Find where the given text appears and provide that cell's center as [x, y] coordinate. 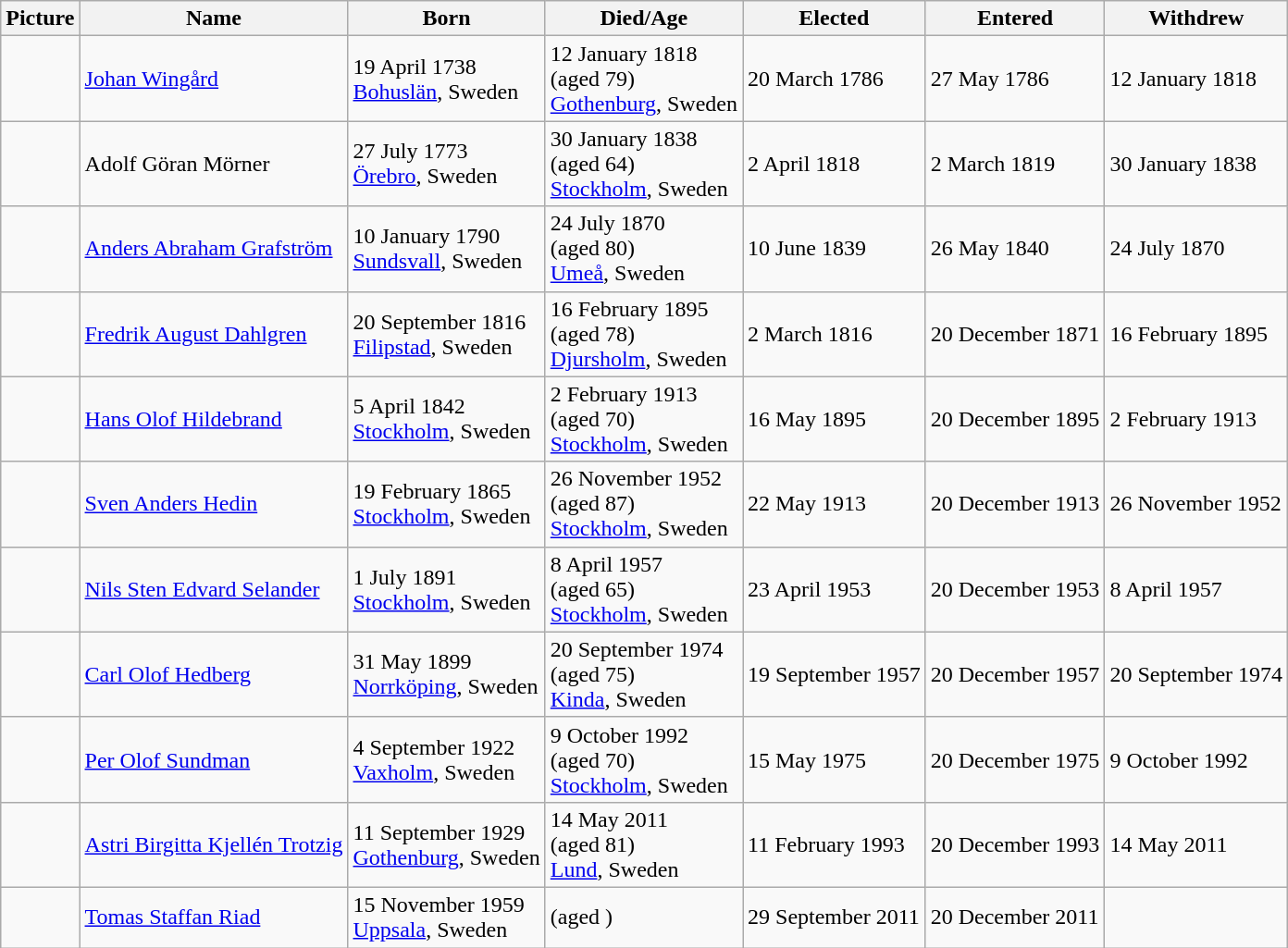
26 November 1952 [1196, 504]
(aged ) [644, 917]
Entered [1015, 18]
4 September 1922 Vaxholm, Sweden [446, 759]
26 November 1952 (aged 87) Stockholm, Sweden [644, 504]
Elected [834, 18]
16 February 1895 [1196, 334]
20 December 1953 [1015, 589]
Adolf Göran Mörner [214, 164]
14 May 2011 [1196, 844]
Hans Olof Hildebrand [214, 419]
12 January 1818 [1196, 79]
9 October 1992 (aged 70) Stockholm, Sweden [644, 759]
30 January 1838 [1196, 164]
20 September 1816 Filipstad, Sweden [446, 334]
2 February 1913 [1196, 419]
Fredrik August Dahlgren [214, 334]
20 December 1895 [1015, 419]
20 September 1974 [1196, 674]
1 July 1891 Stockholm, Sweden [446, 589]
15 November 1959 Uppsala, Sweden [446, 917]
29 September 2011 [834, 917]
2 February 1913 (aged 70) Stockholm, Sweden [644, 419]
20 December 1957 [1015, 674]
11 February 1993 [834, 844]
11 September 1929 Gothenburg, Sweden [446, 844]
10 January 1790 Sundsvall, Sweden [446, 249]
27 May 1786 [1015, 79]
24 July 1870 (aged 80) Umeå, Sweden [644, 249]
19 February 1865 Stockholm, Sweden [446, 504]
14 May 2011 (aged 81) Lund, Sweden [644, 844]
31 May 1899 Norrköping, Sweden [446, 674]
Johan Wingård [214, 79]
Born [446, 18]
Anders Abraham Grafström [214, 249]
Sven Anders Hedin [214, 504]
5 April 1842 Stockholm, Sweden [446, 419]
Carl Olof Hedberg [214, 674]
27 July 1773 Örebro, Sweden [446, 164]
16 May 1895 [834, 419]
16 February 1895 (aged 78) Djursholm, Sweden [644, 334]
Astri Birgitta Kjellén Trotzig [214, 844]
2 April 1818 [834, 164]
8 April 1957 [1196, 589]
8 April 1957 (aged 65) Stockholm, Sweden [644, 589]
20 December 1975 [1015, 759]
2 March 1819 [1015, 164]
20 December 1871 [1015, 334]
26 May 1840 [1015, 249]
19 April 1738 Bohuslän, Sweden [446, 79]
24 July 1870 [1196, 249]
23 April 1953 [834, 589]
Tomas Staffan Riad [214, 917]
20 September 1974 (aged 75) Kinda, Sweden [644, 674]
Name [214, 18]
Picture [41, 18]
Died/Age [644, 18]
20 December 1913 [1015, 504]
15 May 1975 [834, 759]
9 October 1992 [1196, 759]
12 January 1818 (aged 79) Gothenburg, Sweden [644, 79]
10 June 1839 [834, 249]
2 March 1816 [834, 334]
20 March 1786 [834, 79]
20 December 2011 [1015, 917]
22 May 1913 [834, 504]
20 December 1993 [1015, 844]
Nils Sten Edvard Selander [214, 589]
Per Olof Sundman [214, 759]
30 January 1838 (aged 64) Stockholm, Sweden [644, 164]
Withdrew [1196, 18]
19 September 1957 [834, 674]
